Identify which cell holds the provided text, then report its [x, y] central coordinate. 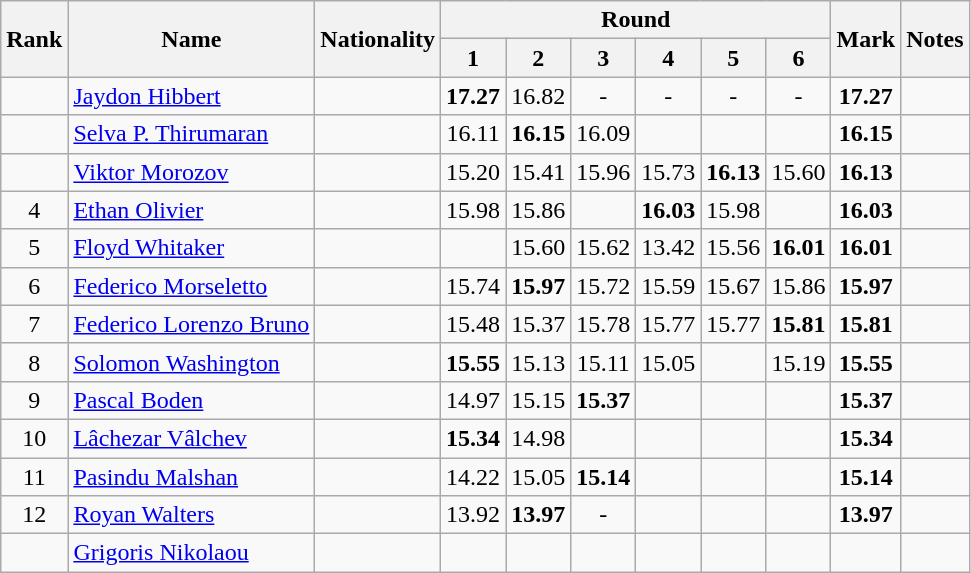
Pascal Boden [192, 400]
16.82 [538, 96]
Mark [866, 39]
14.22 [474, 477]
Jaydon Hibbert [192, 96]
15.56 [734, 248]
16.11 [474, 134]
15.41 [538, 172]
8 [34, 362]
11 [34, 477]
15.73 [668, 172]
Federico Lorenzo Bruno [192, 324]
3 [604, 58]
15.96 [604, 172]
15.20 [474, 172]
15.48 [474, 324]
7 [34, 324]
16.09 [604, 134]
Viktor Morozov [192, 172]
15.67 [734, 286]
Nationality [378, 39]
15.78 [604, 324]
Round [636, 20]
1 [474, 58]
10 [34, 438]
Solomon Washington [192, 362]
Grigoris Nikolaou [192, 553]
15.15 [538, 400]
15.62 [604, 248]
Floyd Whitaker [192, 248]
Rank [34, 39]
15.11 [604, 362]
Royan Walters [192, 515]
Selva P. Thirumaran [192, 134]
13.92 [474, 515]
Pasindu Malshan [192, 477]
Notes [935, 39]
Name [192, 39]
15.13 [538, 362]
14.98 [538, 438]
13.42 [668, 248]
2 [538, 58]
12 [34, 515]
14.97 [474, 400]
Ethan Olivier [192, 210]
15.74 [474, 286]
Federico Morseletto [192, 286]
15.59 [668, 286]
15.19 [798, 362]
9 [34, 400]
Lâchezar Vâlchev [192, 438]
15.72 [604, 286]
